Search for the cell housing the specified text and yield its [x, y] center coordinate. 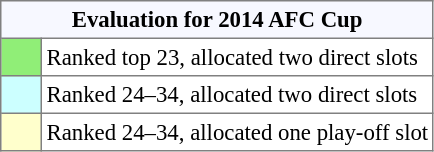
Ranked top 23, allocated two direct slots [237, 57]
Ranked 24–34, allocated one play-off slot [237, 132]
Evaluation for 2014 AFC Cup [218, 20]
Ranked 24–34, allocated two direct slots [237, 95]
